Determine the [X, Y] coordinate at the center of the cell enclosing the given text.  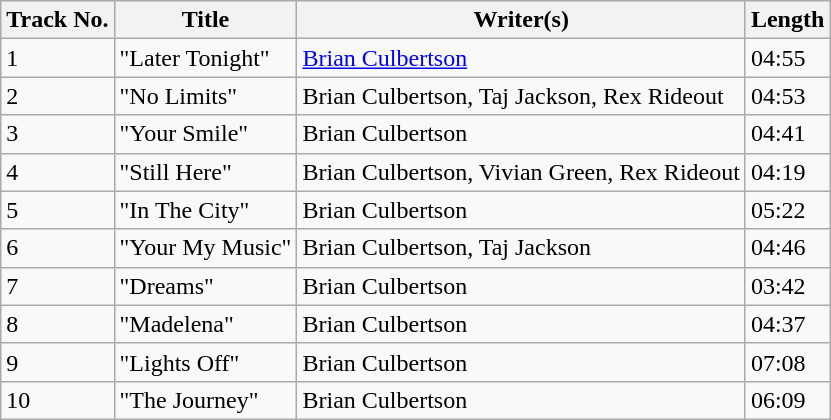
Title [206, 20]
"Later Tonight" [206, 58]
2 [58, 96]
03:42 [787, 286]
"In The City" [206, 210]
"Your My Music" [206, 248]
9 [58, 362]
6 [58, 248]
Track No. [58, 20]
04:55 [787, 58]
8 [58, 324]
7 [58, 286]
04:53 [787, 96]
Length [787, 20]
5 [58, 210]
04:19 [787, 172]
4 [58, 172]
Writer(s) [521, 20]
Brian Culbertson, Taj Jackson, Rex Rideout [521, 96]
"Lights Off" [206, 362]
"Still Here" [206, 172]
"The Journey" [206, 400]
07:08 [787, 362]
3 [58, 134]
06:09 [787, 400]
10 [58, 400]
05:22 [787, 210]
"Madelena" [206, 324]
Brian Culbertson, Taj Jackson [521, 248]
"Your Smile" [206, 134]
04:41 [787, 134]
04:37 [787, 324]
"No Limits" [206, 96]
04:46 [787, 248]
1 [58, 58]
Brian Culbertson, Vivian Green, Rex Rideout [521, 172]
"Dreams" [206, 286]
